Output the (x, y) coordinate of the center of the cell containing the given text.  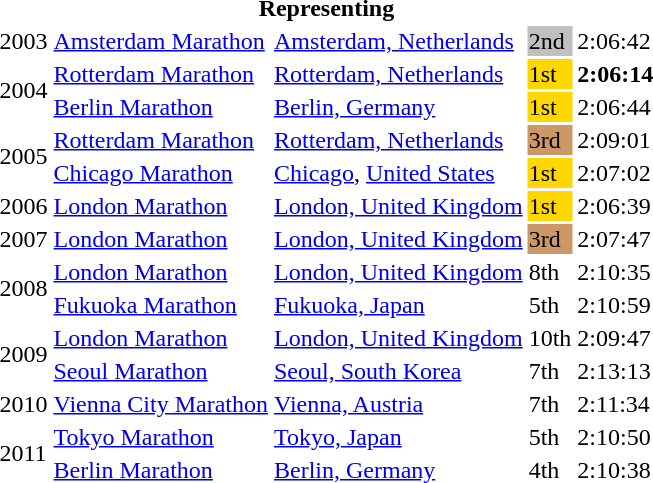
Vienna City Marathon (161, 404)
Berlin Marathon (161, 107)
Seoul, South Korea (399, 371)
Tokyo, Japan (399, 437)
Amsterdam, Netherlands (399, 41)
Seoul Marathon (161, 371)
Fukuoka, Japan (399, 305)
Chicago Marathon (161, 173)
Tokyo Marathon (161, 437)
2nd (550, 41)
Vienna, Austria (399, 404)
10th (550, 338)
Fukuoka Marathon (161, 305)
Amsterdam Marathon (161, 41)
8th (550, 272)
Chicago, United States (399, 173)
Berlin, Germany (399, 107)
